Search for the cell housing the specified text and yield its (x, y) center coordinate. 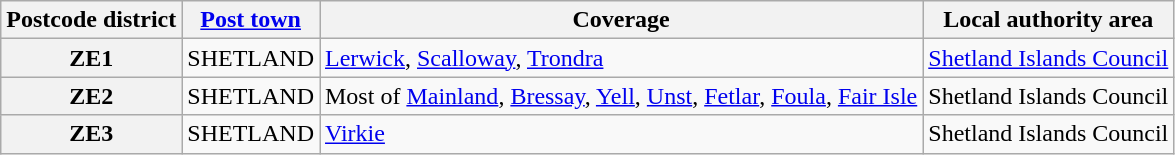
ZE2 (92, 96)
Post town (251, 20)
Most of Mainland, Bressay, Yell, Unst, Fetlar, Foula, Fair Isle (622, 96)
Local authority area (1048, 20)
Coverage (622, 20)
Virkie (622, 134)
ZE3 (92, 134)
Postcode district (92, 20)
Lerwick, Scalloway, Trondra (622, 58)
ZE1 (92, 58)
